Return the (X, Y) coordinate for the center point of the cell that contains the specified text.  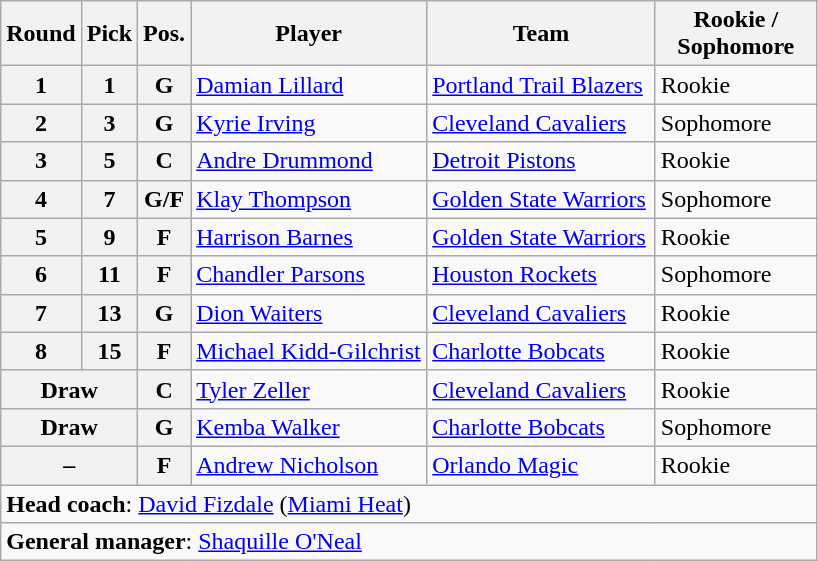
Round (41, 34)
Harrison Barnes (309, 237)
6 (41, 275)
Tyler Zeller (309, 389)
11 (109, 275)
Andre Drummond (309, 161)
Andrew Nicholson (309, 465)
Orlando Magic (542, 465)
Dion Waiters (309, 313)
General manager: Shaquille O'Neal (409, 542)
Pos. (164, 34)
Pick (109, 34)
Team (542, 34)
G/F (164, 199)
Michael Kidd-Gilchrist (309, 351)
Portland Trail Blazers (542, 85)
Player (309, 34)
8 (41, 351)
Detroit Pistons (542, 161)
4 (41, 199)
– (70, 465)
9 (109, 237)
Kyrie Irving (309, 123)
Damian Lillard (309, 85)
Head coach: David Fizdale (Miami Heat) (409, 503)
Houston Rockets (542, 275)
Kemba Walker (309, 427)
Chandler Parsons (309, 275)
Klay Thompson (309, 199)
2 (41, 123)
13 (109, 313)
Rookie / Sophomore (736, 34)
15 (109, 351)
